Return the (x, y) coordinate for the center point of the cell that contains the specified text.  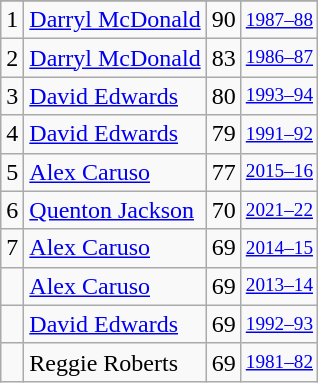
1981–82 (279, 362)
6 (12, 210)
1991–92 (279, 134)
2021–22 (279, 210)
70 (224, 210)
5 (12, 172)
77 (224, 172)
2 (12, 58)
1 (12, 20)
1987–88 (279, 20)
80 (224, 96)
1993–94 (279, 96)
83 (224, 58)
1986–87 (279, 58)
2015–16 (279, 172)
79 (224, 134)
1992–93 (279, 324)
7 (12, 248)
2014–15 (279, 248)
4 (12, 134)
Reggie Roberts (115, 362)
Quenton Jackson (115, 210)
3 (12, 96)
90 (224, 20)
2013–14 (279, 286)
